Find where the given text appears and provide that cell's center as [x, y] coordinate. 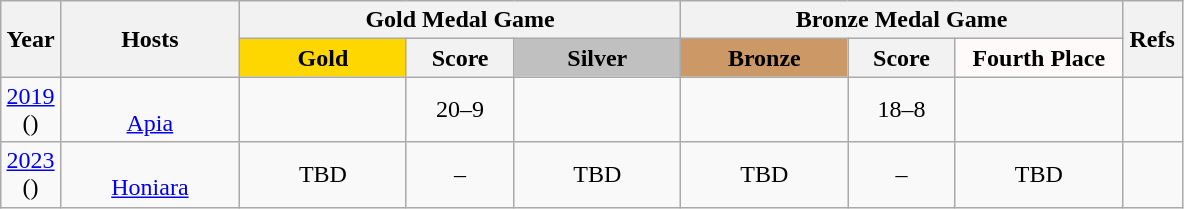
2023() [31, 174]
Apia [150, 110]
Fourth Place [1038, 58]
20–9 [460, 110]
Refs [1152, 39]
Bronze Medal Game [902, 20]
Year [31, 39]
Bronze [764, 58]
Hosts [150, 39]
Gold Medal Game [460, 20]
2019() [31, 110]
Gold [322, 58]
Silver [598, 58]
18–8 [902, 110]
Honiara [150, 174]
